Capture the cell that displays the provided text and extract its (X, Y) central coordinate. 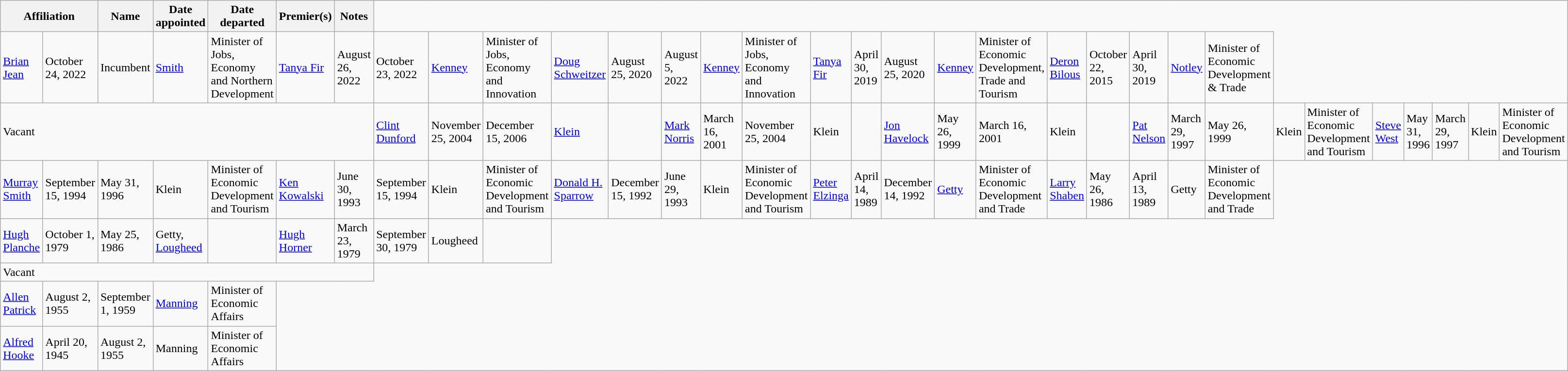
October 24, 2022 (70, 67)
May 26, 1986 (1108, 189)
April 14, 1989 (866, 189)
October 22, 2015 (1108, 67)
Date appointed (181, 16)
April 13, 1989 (1149, 189)
Doug Schweitzer (580, 67)
Peter Elzinga (831, 189)
Steve West (1388, 132)
Notley (1187, 67)
Lougheed (456, 241)
Mark Norris (681, 132)
May 25, 1986 (125, 241)
Affiliation (50, 16)
Pat Nelson (1149, 132)
Deron Bilous (1067, 67)
Brian Jean (21, 67)
June 30, 1993 (354, 189)
Allen Patrick (21, 304)
Alfred Hooke (21, 348)
December 15, 2006 (517, 132)
Minister of Economic Development, Trade and Tourism (1011, 67)
Ken Kowalski (305, 189)
December 14, 1992 (908, 189)
Smith (181, 67)
April 20, 1945 (70, 348)
Donald H. Sparrow (580, 189)
March 23, 1979 (354, 241)
Notes (354, 16)
September 30, 1979 (401, 241)
Getty, Lougheed (181, 241)
August 26, 2022 (354, 67)
Incumbent (125, 67)
September 1, 1959 (125, 304)
Hugh Horner (305, 241)
December 15, 1992 (635, 189)
October 1, 1979 (70, 241)
Premier(s) (305, 16)
August 5, 2022 (681, 67)
Name (125, 16)
Hugh Planche (21, 241)
Minister of Jobs, Economy and Northern Development (242, 67)
Date departed (242, 16)
October 23, 2022 (401, 67)
Minister of Economic Development & Trade (1239, 67)
Murray Smith (21, 189)
Clint Dunford (401, 132)
Jon Havelock (908, 132)
June 29, 1993 (681, 189)
Larry Shaben (1067, 189)
